Output the [x, y] coordinate of the center of the cell containing the given text.  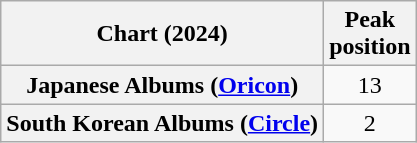
13 [370, 85]
South Korean Albums (Circle) [162, 123]
Japanese Albums (Oricon) [162, 85]
Chart (2024) [162, 34]
2 [370, 123]
Peakposition [370, 34]
